Detect which cell encompasses the target text, then output its (X, Y) center coordinate. 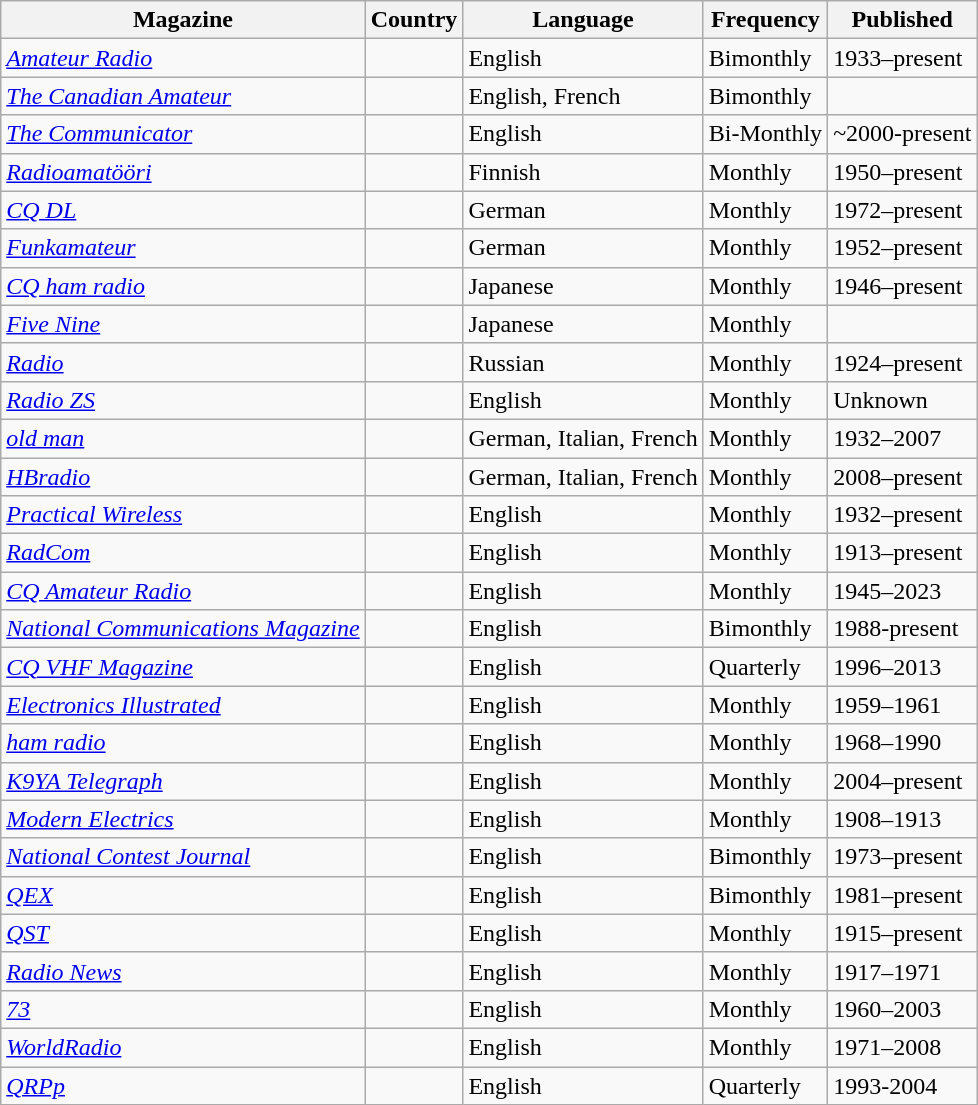
Magazine (183, 20)
1971–2008 (902, 1047)
Country (414, 20)
Published (902, 20)
1946–present (902, 286)
1913–present (902, 553)
Radio ZS (183, 400)
1996–2013 (902, 667)
1932–present (902, 515)
Practical Wireless (183, 515)
Amateur Radio (183, 58)
Finnish (583, 172)
1915–present (902, 933)
1945–2023 (902, 591)
1950–present (902, 172)
1908–1913 (902, 819)
K9YA Telegraph (183, 781)
National Communications Magazine (183, 629)
1932–2007 (902, 438)
1960–2003 (902, 1009)
The Canadian Amateur (183, 96)
Funkamateur (183, 248)
1988-present (902, 629)
QEX (183, 895)
English, French (583, 96)
ham radio (183, 743)
Language (583, 20)
1952–present (902, 248)
1924–present (902, 362)
HBradio (183, 477)
old man (183, 438)
Modern Electrics (183, 819)
1933–present (902, 58)
1959–1961 (902, 705)
Radioamatööri (183, 172)
Electronics Illustrated (183, 705)
Radio (183, 362)
73 (183, 1009)
CQ ham radio (183, 286)
QST (183, 933)
CQ VHF Magazine (183, 667)
1973–present (902, 857)
Radio News (183, 971)
Russian (583, 362)
CQ DL (183, 210)
1972–present (902, 210)
1981–present (902, 895)
Unknown (902, 400)
1993-2004 (902, 1085)
Frequency (765, 20)
1968–1990 (902, 743)
Bi-Monthly (765, 134)
Five Nine (183, 324)
CQ Amateur Radio (183, 591)
2008–present (902, 477)
~2000-present (902, 134)
The Communicator (183, 134)
National Contest Journal (183, 857)
1917–1971 (902, 971)
2004–present (902, 781)
WorldRadio (183, 1047)
QRPp (183, 1085)
RadCom (183, 553)
